Locate the cell with the specified text and output its [X, Y] center coordinate. 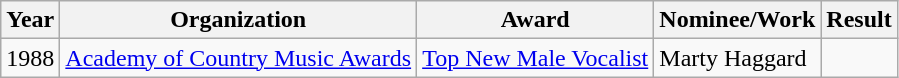
Organization [238, 20]
Result [859, 20]
Nominee/Work [738, 20]
Academy of Country Music Awards [238, 58]
Marty Haggard [738, 58]
Award [536, 20]
Year [30, 20]
Top New Male Vocalist [536, 58]
1988 [30, 58]
